Pinpoint the cell where the given text exists, returning its (X, Y) midpoint coordinate. 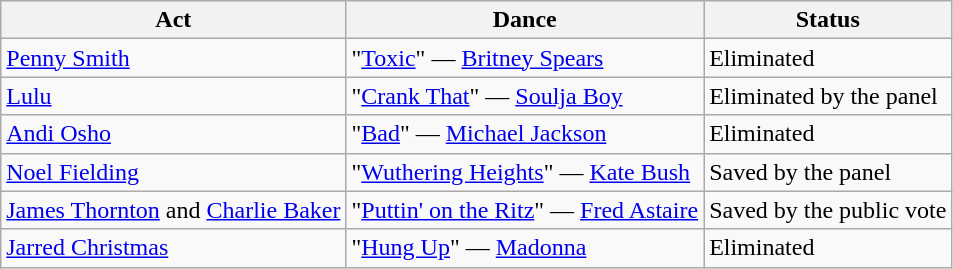
Eliminated by the panel (828, 96)
James Thornton and Charlie Baker (174, 210)
"Bad" — Michael Jackson (525, 134)
Lulu (174, 96)
Act (174, 20)
Status (828, 20)
Saved by the panel (828, 172)
Andi Osho (174, 134)
Dance (525, 20)
"Toxic" — Britney Spears (525, 58)
Saved by the public vote (828, 210)
Jarred Christmas (174, 248)
Penny Smith (174, 58)
Noel Fielding (174, 172)
"Puttin' on the Ritz" — Fred Astaire (525, 210)
"Crank That" — Soulja Boy (525, 96)
"Wuthering Heights" — Kate Bush (525, 172)
"Hung Up" — Madonna (525, 248)
